Return the (x, y) coordinate for the center point of the cell that contains the specified text.  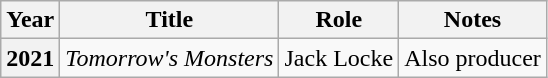
Role (339, 20)
Tomorrow's Monsters (170, 58)
2021 (30, 58)
Notes (473, 20)
Year (30, 20)
Title (170, 20)
Jack Locke (339, 58)
Also producer (473, 58)
